Capture the cell that displays the provided text and extract its (X, Y) central coordinate. 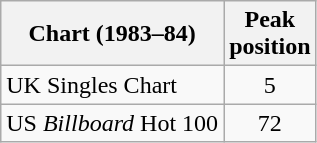
5 (270, 85)
72 (270, 123)
Peakposition (270, 34)
UK Singles Chart (112, 85)
Chart (1983–84) (112, 34)
US Billboard Hot 100 (112, 123)
